For the text-containing cell, return its midpoint in [X, Y] coordinate format. 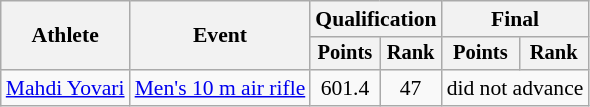
47 [411, 88]
Event [220, 36]
601.4 [344, 88]
did not advance [516, 88]
Mahdi Yovari [66, 88]
Men's 10 m air rifle [220, 88]
Athlete [66, 36]
Qualification [376, 19]
Final [516, 19]
